Determine the [x, y] coordinate at the center of the cell enclosing the given text.  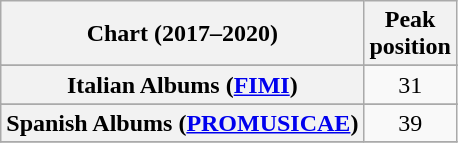
31 [410, 85]
Italian Albums (FIMI) [182, 85]
39 [410, 123]
Chart (2017–2020) [182, 34]
Peakposition [410, 34]
Spanish Albums (PROMUSICAE) [182, 123]
